Find where the given text appears and provide that cell's center as (X, Y) coordinate. 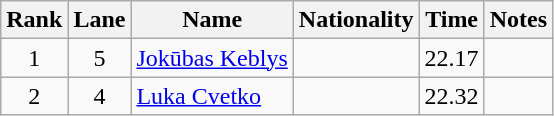
Time (452, 20)
22.17 (452, 58)
5 (100, 58)
1 (34, 58)
22.32 (452, 96)
Notes (518, 20)
Name (212, 20)
2 (34, 96)
Nationality (356, 20)
Rank (34, 20)
4 (100, 96)
Jokūbas Keblys (212, 58)
Lane (100, 20)
Luka Cvetko (212, 96)
